Find where the given text appears and provide that cell's center as (x, y) coordinate. 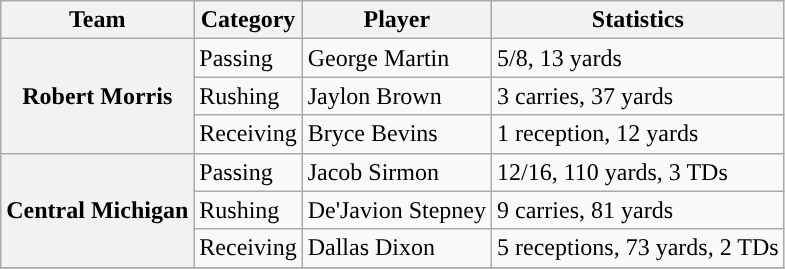
5/8, 13 yards (638, 58)
De'Javion Stepney (396, 210)
5 receptions, 73 yards, 2 TDs (638, 248)
9 carries, 81 yards (638, 210)
Central Michigan (98, 210)
3 carries, 37 yards (638, 96)
Jacob Sirmon (396, 172)
Player (396, 20)
Statistics (638, 20)
Jaylon Brown (396, 96)
1 reception, 12 yards (638, 134)
Robert Morris (98, 96)
Dallas Dixon (396, 248)
Bryce Bevins (396, 134)
Category (248, 20)
George Martin (396, 58)
Team (98, 20)
12/16, 110 yards, 3 TDs (638, 172)
